Detect which cell encompasses the target text, then output its (X, Y) center coordinate. 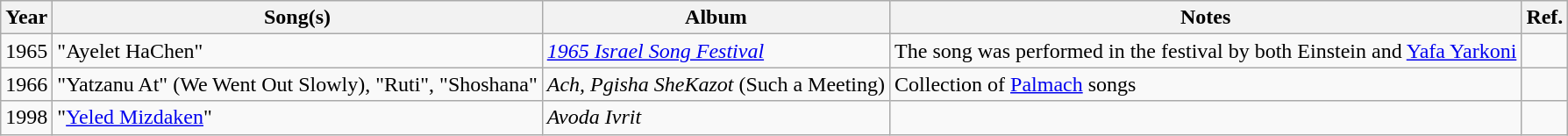
Ach, Pgisha SheKazot (Such a Meeting) (716, 84)
"Ayelet HaChen" (297, 51)
"Yeled Mizdaken" (297, 118)
Year (26, 18)
1965 Israel Song Festival (716, 51)
Avoda Ivrit (716, 118)
Collection of Palmach songs (1206, 84)
Notes (1206, 18)
Song(s) (297, 18)
Album (716, 18)
1998 (26, 118)
1965 (26, 51)
1966 (26, 84)
"Yatzanu At" (We Went Out Slowly), "Ruti", "Shoshana" (297, 84)
Ref. (1545, 18)
The song was performed in the festival by both Einstein and Yafa Yarkoni (1206, 51)
